Detect which cell encompasses the target text, then output its (x, y) center coordinate. 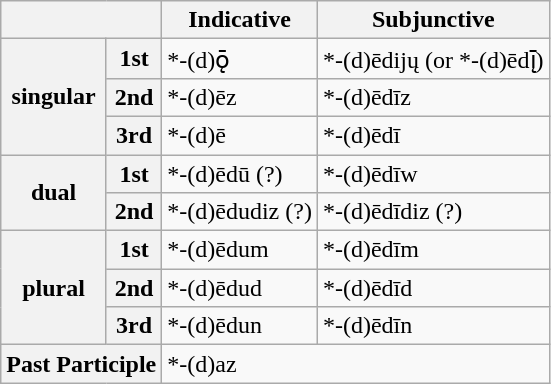
*-(d)ēdīz (433, 97)
*-(d)ēz (240, 97)
*-(d)ēdudiz (?) (240, 212)
plural (54, 288)
*-(d)ǭ (240, 59)
*-(d)az (356, 364)
singular (54, 97)
*-(d)ēdud (240, 288)
*-(d)ēdī (433, 135)
*-(d)ēdū (?) (240, 173)
dual (54, 192)
*-(d)ē (240, 135)
*-(d)ēdijų (or *-(d)ēdį̄) (433, 59)
*-(d)ēdīd (433, 288)
*-(d)ēdīm (433, 250)
Subjunctive (433, 20)
*-(d)ēdīdiz (?) (433, 212)
Past Participle (82, 364)
Indicative (240, 20)
*-(d)ēdum (240, 250)
*-(d)ēdun (240, 326)
*-(d)ēdīw (433, 173)
*-(d)ēdīn (433, 326)
